Search for the cell housing the specified text and yield its (X, Y) center coordinate. 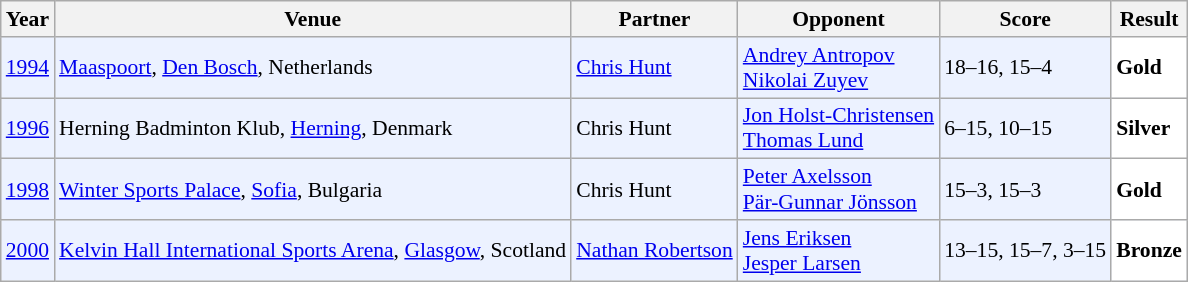
13–15, 15–7, 3–15 (1025, 250)
18–16, 15–4 (1025, 68)
Jens Eriksen Jesper Larsen (838, 250)
Partner (654, 19)
Nathan Robertson (654, 250)
Andrey Antropov Nikolai Zuyev (838, 68)
1996 (28, 128)
2000 (28, 250)
Jon Holst-Christensen Thomas Lund (838, 128)
Peter Axelsson Pär-Gunnar Jönsson (838, 190)
Result (1149, 19)
15–3, 15–3 (1025, 190)
Silver (1149, 128)
Venue (312, 19)
Winter Sports Palace, Sofia, Bulgaria (312, 190)
Bronze (1149, 250)
Year (28, 19)
1994 (28, 68)
Kelvin Hall International Sports Arena, Glasgow, Scotland (312, 250)
1998 (28, 190)
6–15, 10–15 (1025, 128)
Score (1025, 19)
Maaspoort, Den Bosch, Netherlands (312, 68)
Opponent (838, 19)
Herning Badminton Klub, Herning, Denmark (312, 128)
